Locate the cell with the specified text and output its [x, y] center coordinate. 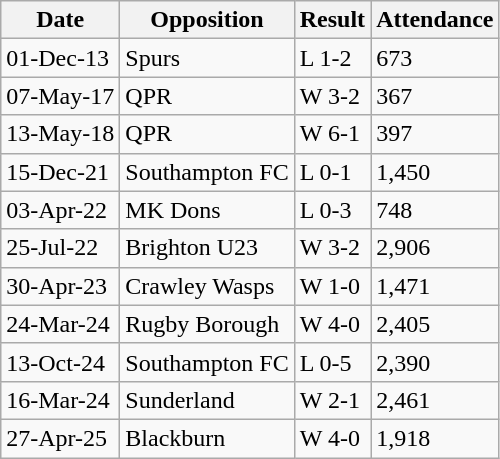
Rugby Borough [207, 324]
W 2-1 [332, 400]
16-Mar-24 [60, 400]
748 [435, 210]
397 [435, 134]
25-Jul-22 [60, 248]
24-Mar-24 [60, 324]
2,461 [435, 400]
13-Oct-24 [60, 362]
07-May-17 [60, 96]
Sunderland [207, 400]
Blackburn [207, 438]
30-Apr-23 [60, 286]
367 [435, 96]
Brighton U23 [207, 248]
Crawley Wasps [207, 286]
03-Apr-22 [60, 210]
Spurs [207, 58]
Date [60, 20]
2,405 [435, 324]
W 6-1 [332, 134]
Attendance [435, 20]
2,906 [435, 248]
1,450 [435, 172]
1,471 [435, 286]
L 0-3 [332, 210]
L 0-1 [332, 172]
L 0-5 [332, 362]
01-Dec-13 [60, 58]
1,918 [435, 438]
673 [435, 58]
13-May-18 [60, 134]
Opposition [207, 20]
15-Dec-21 [60, 172]
Result [332, 20]
L 1-2 [332, 58]
27-Apr-25 [60, 438]
2,390 [435, 362]
MK Dons [207, 210]
W 1-0 [332, 286]
